Scan for the cell matching the given text and deliver its [X, Y] coordinate at center. 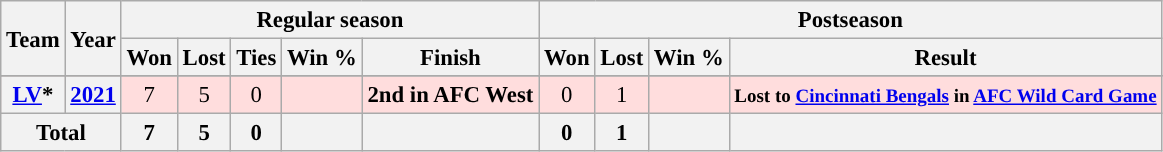
Postseason [850, 20]
Year [93, 38]
Result [946, 58]
2nd in AFC West [450, 95]
Team [33, 38]
LV* [33, 95]
Regular season [330, 20]
2021 [93, 95]
Ties [256, 58]
Total [61, 133]
Finish [450, 58]
Lost to Cincinnati Bengals in AFC Wild Card Game [946, 95]
